Provide the (X, Y) coordinate of the cell's center where the given text is located.  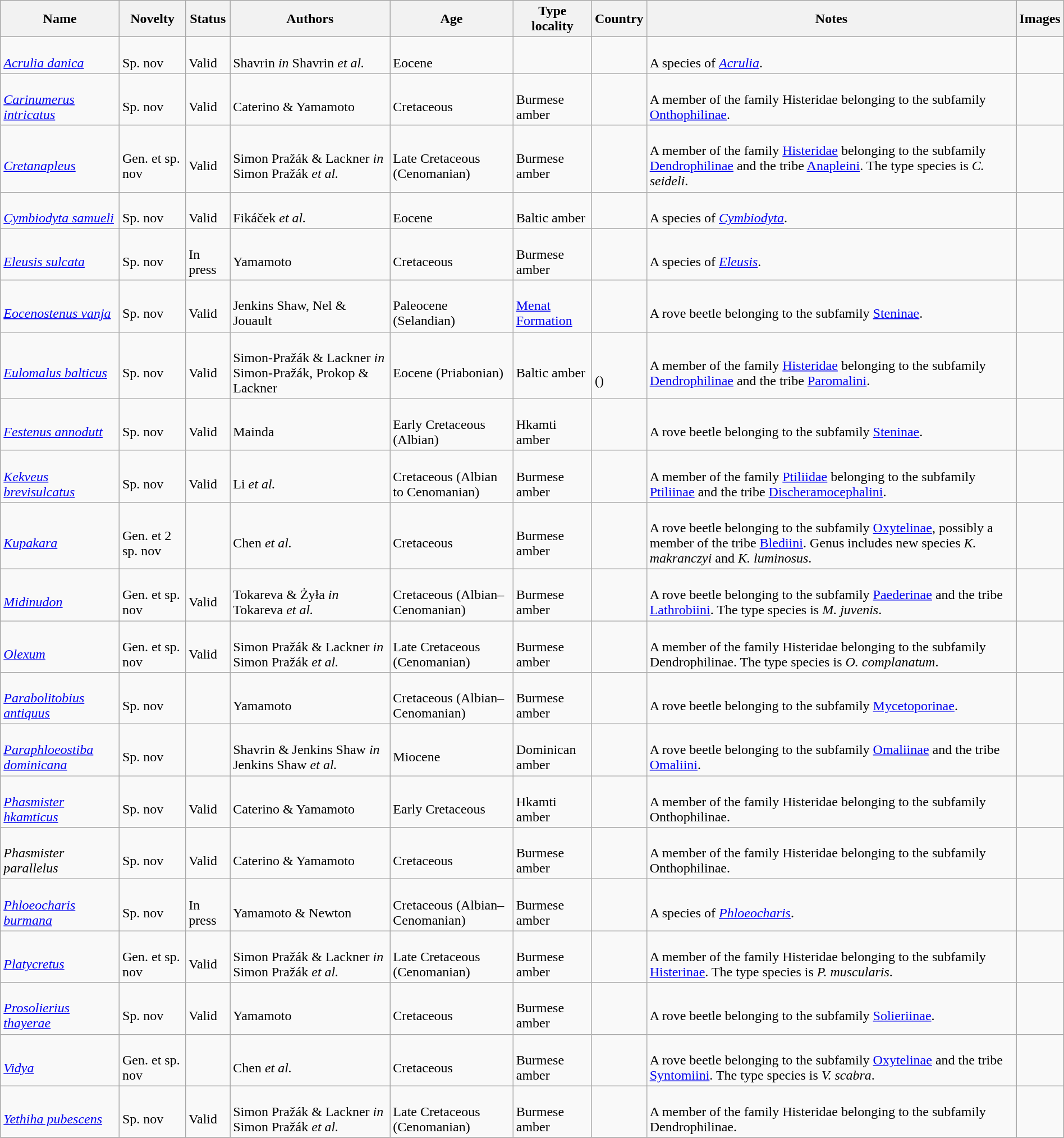
Prosolierius thayerae (60, 1008)
Jenkins Shaw, Nel & Jouault (310, 306)
Kupakara (60, 536)
Paleocene (Selandian) (451, 306)
A rove beetle belonging to the subfamily Solieriinae. (832, 1008)
A member of the family Histeridae belonging to the subfamily Dendrophilinae. (832, 1112)
Paraphloeostiba dominicana (60, 750)
Mainda (310, 424)
A species of Eleusis. (832, 254)
Status (208, 19)
A rove beetle belonging to the subfamily Oxytelinae and the tribe Syntomiini. The type species is V. scabra. (832, 1060)
Cretanapleus (60, 158)
A species of Acrulia. (832, 55)
A member of the family Histeridae belonging to the subfamily Histerinae. The type species is P. muscularis. (832, 957)
Phasmister hkamticus (60, 802)
Kekveus brevisulcatus (60, 476)
A rove beetle belonging to the subfamily Paederinae and the tribe Lathrobiini. The type species is M. juvenis. (832, 595)
A member of the family Histeridae belonging to the subfamily Dendrophilinae and the tribe Anapleini. The type species is C. seideli. (832, 158)
Early Cretaceous (451, 802)
Tokareva & Żyła in Tokareva et al. (310, 595)
A species of Cymbiodyta. (832, 210)
Olexum (60, 647)
Phloeocharis burmana (60, 905)
A species of Phloeocharis. (832, 905)
Authors (310, 19)
Cymbiodyta samueli (60, 210)
Menat Formation (552, 306)
A member of the family Histeridae belonging to the subfamily Dendrophilinae and the tribe Paromalini. (832, 365)
() (619, 365)
Fikáček et al. (310, 210)
Type locality (552, 19)
A member of the family Ptiliidae belonging to the subfamily Ptiliinae and the tribe Discheramocephalini. (832, 476)
Shavrin & Jenkins Shaw in Jenkins Shaw et al. (310, 750)
Yethiha pubescens (60, 1112)
Eulomalus balticus (60, 365)
A rove beetle belonging to the subfamily Mycetoporinae. (832, 698)
Age (451, 19)
Parabolitobius antiquus (60, 698)
Early Cretaceous (Albian) (451, 424)
Country (619, 19)
Yamamoto & Newton (310, 905)
Shavrin in Shavrin et al. (310, 55)
A rove beetle belonging to the subfamily Omaliinae and the tribe Omaliini. (832, 750)
Notes (832, 19)
Cretaceous (Albian to Cenomanian) (451, 476)
Name (60, 19)
Simon-Pražák & Lackner in Simon-Pražák, Prokop & Lackner (310, 365)
Eocene (Priabonian) (451, 365)
Miocene (451, 750)
Acrulia danica (60, 55)
A member of the family Histeridae belonging to the subfamily Dendrophilinae. The type species is O. complanatum. (832, 647)
Dominican amber (552, 750)
Platycretus (60, 957)
Vidya (60, 1060)
Festenus annodutt (60, 424)
Novelty (152, 19)
Gen. et 2 sp. nov (152, 536)
Li et al. (310, 476)
Carinumerus intricatus (60, 99)
Eocenostenus vanja (60, 306)
Eleusis sulcata (60, 254)
Images (1040, 19)
Phasmister parallelus (60, 853)
Midinudon (60, 595)
